Identify which cell holds the provided text, then report its [X, Y] central coordinate. 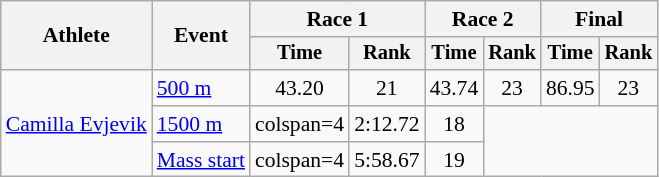
21 [386, 88]
500 m [201, 88]
colspan=4 [300, 124]
Race 2 [483, 19]
18 [454, 124]
2:12.72 [386, 124]
Final [599, 19]
Event [201, 36]
Race 1 [338, 19]
86.95 [570, 88]
1500 m [201, 124]
43.20 [300, 88]
Athlete [76, 36]
43.74 [454, 88]
Camilla Evjevik [76, 124]
